Detect which cell encompasses the target text, then output its (X, Y) center coordinate. 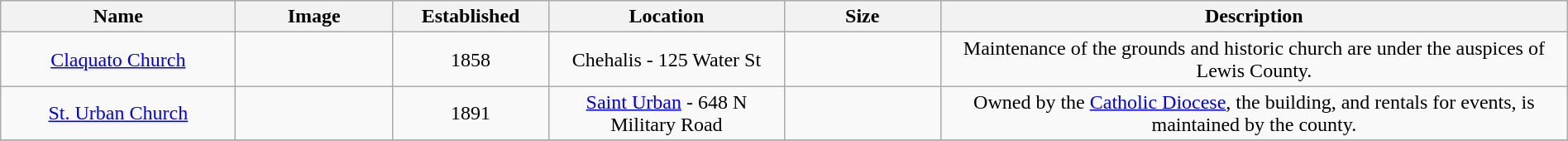
1858 (471, 60)
Description (1254, 17)
Claquato Church (118, 60)
Size (862, 17)
Location (667, 17)
1891 (471, 113)
Established (471, 17)
Saint Urban - 648 N Military Road (667, 113)
Maintenance of the grounds and historic church are under the auspices of Lewis County. (1254, 60)
St. Urban Church (118, 113)
Chehalis - 125 Water St (667, 60)
Owned by the Catholic Diocese, the building, and rentals for events, is maintained by the county. (1254, 113)
Image (314, 17)
Name (118, 17)
